Locate the cell with the specified text and output its [X, Y] center coordinate. 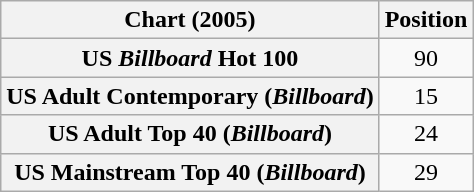
15 [426, 96]
29 [426, 172]
Position [426, 20]
US Adult Top 40 (Billboard) [190, 134]
90 [426, 58]
24 [426, 134]
US Billboard Hot 100 [190, 58]
US Adult Contemporary (Billboard) [190, 96]
US Mainstream Top 40 (Billboard) [190, 172]
Chart (2005) [190, 20]
